Search for the cell housing the specified text and yield its (X, Y) center coordinate. 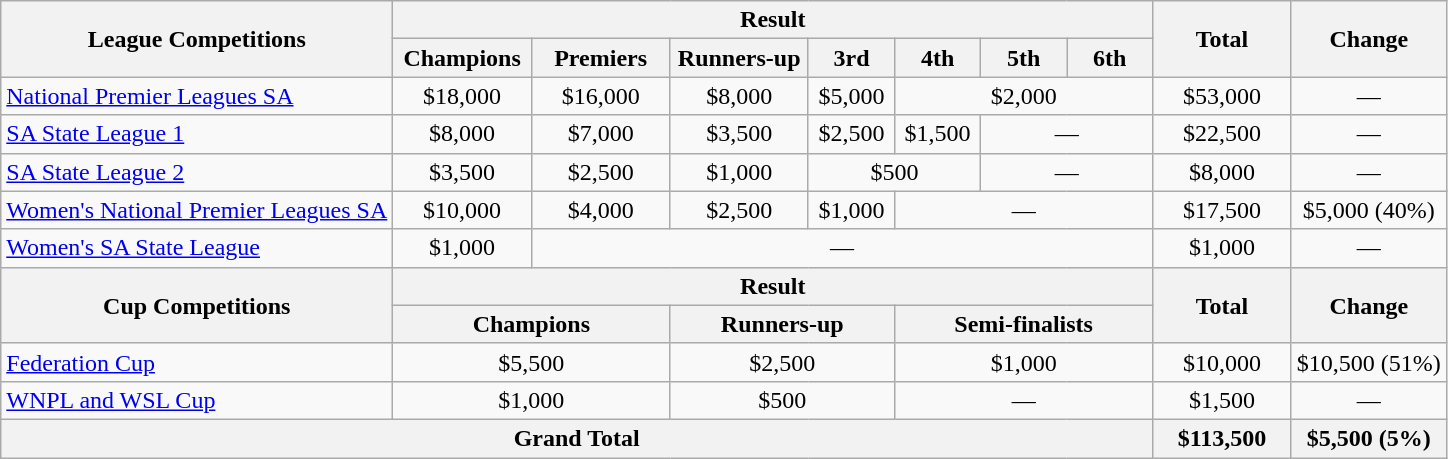
$7,000 (600, 134)
SA State League 2 (197, 172)
League Competitions (197, 39)
$10,500 (51%) (1368, 362)
Premiers (600, 58)
3rd (851, 58)
$18,000 (462, 96)
4th (938, 58)
$5,500 (532, 362)
$17,500 (1222, 210)
Federation Cup (197, 362)
$5,500 (5%) (1368, 438)
Grand Total (577, 438)
National Premier Leagues SA (197, 96)
WNPL and WSL Cup (197, 400)
$5,000 (851, 96)
$53,000 (1222, 96)
SA State League 1 (197, 134)
$2,000 (1024, 96)
$16,000 (600, 96)
5th (1024, 58)
$5,000 (40%) (1368, 210)
$22,500 (1222, 134)
$4,000 (600, 210)
$113,500 (1222, 438)
6th (1110, 58)
Women's National Premier Leagues SA (197, 210)
Semi-finalists (1024, 324)
Cup Competitions (197, 305)
Women's SA State League (197, 248)
